Scan for the cell matching the given text and deliver its (x, y) coordinate at center. 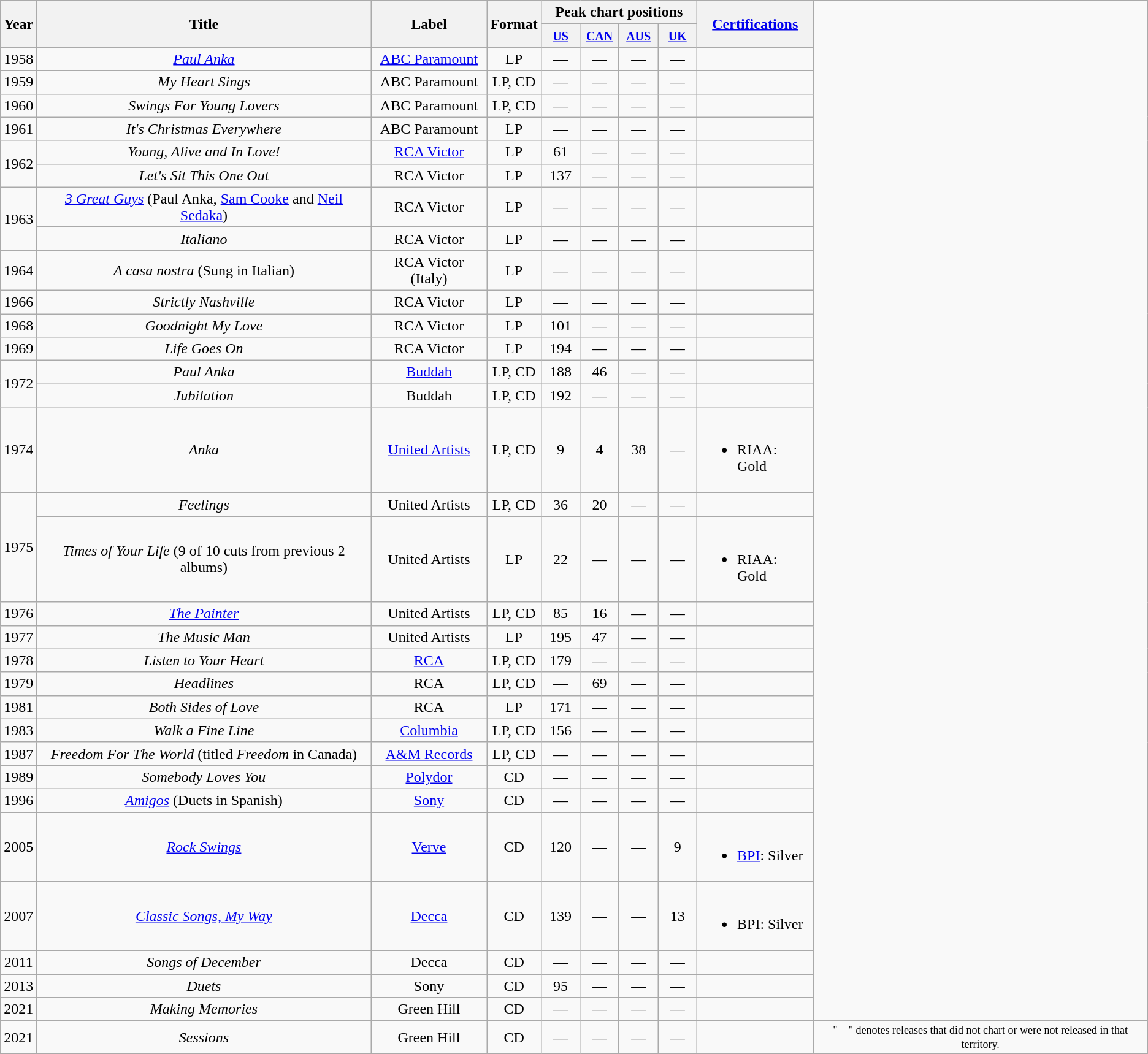
Columbia (429, 730)
Polydor (429, 777)
1977 (18, 637)
195 (561, 637)
Verve (429, 846)
The Music Man (204, 637)
Title (204, 24)
1974 (18, 450)
My Heart Sings (204, 82)
Strictly Nashville (204, 302)
194 (561, 349)
120 (561, 846)
20 (600, 505)
1964 (18, 270)
Swings For Young Lovers (204, 105)
1961 (18, 129)
47 (600, 637)
1972 (18, 384)
Label (429, 24)
1968 (18, 326)
1978 (18, 660)
46 (600, 372)
"—" denotes releases that did not chart or were not released in that territory. (980, 1037)
Young, Alive and In Love! (204, 152)
Times of Your Life (9 of 10 cuts from previous 2 albums) (204, 559)
95 (561, 986)
2011 (18, 963)
188 (561, 372)
137 (561, 175)
It's Christmas Everywhere (204, 129)
Certifications (756, 24)
1989 (18, 777)
Peak chart positions (619, 12)
1975 (18, 548)
Jubilation (204, 395)
US (561, 36)
AUS (638, 36)
1979 (18, 684)
1962 (18, 164)
38 (638, 450)
1969 (18, 349)
36 (561, 505)
UK (678, 36)
Headlines (204, 684)
CAN (600, 36)
139 (561, 916)
Anka (204, 450)
Rock Swings (204, 846)
Let's Sit This One Out (204, 175)
A casa nostra (Sung in Italian) (204, 270)
156 (561, 730)
Walk a Fine Line (204, 730)
85 (561, 614)
13 (678, 916)
3 Great Guys (Paul Anka, Sam Cooke and Neil Sedaka) (204, 207)
1996 (18, 800)
Making Memories (204, 1009)
Format (514, 24)
1981 (18, 707)
Sessions (204, 1037)
16 (600, 614)
Somebody Loves You (204, 777)
A&M Records (429, 754)
1966 (18, 302)
1960 (18, 105)
61 (561, 152)
4 (600, 450)
RCA Victor (Italy) (429, 270)
1958 (18, 59)
2005 (18, 846)
Classic Songs, My Way (204, 916)
101 (561, 326)
1987 (18, 754)
179 (561, 660)
Goodnight My Love (204, 326)
1963 (18, 218)
Duets (204, 986)
Freedom For The World (titled Freedom in Canada) (204, 754)
2013 (18, 986)
1959 (18, 82)
171 (561, 707)
1983 (18, 730)
Songs of December (204, 963)
Life Goes On (204, 349)
Amigos (Duets in Spanish) (204, 800)
22 (561, 559)
Listen to Your Heart (204, 660)
The Painter (204, 614)
Year (18, 24)
1976 (18, 614)
192 (561, 395)
Italiano (204, 239)
Both Sides of Love (204, 707)
2007 (18, 916)
Feelings (204, 505)
69 (600, 684)
